Identify which cell holds the provided text, then report its (x, y) central coordinate. 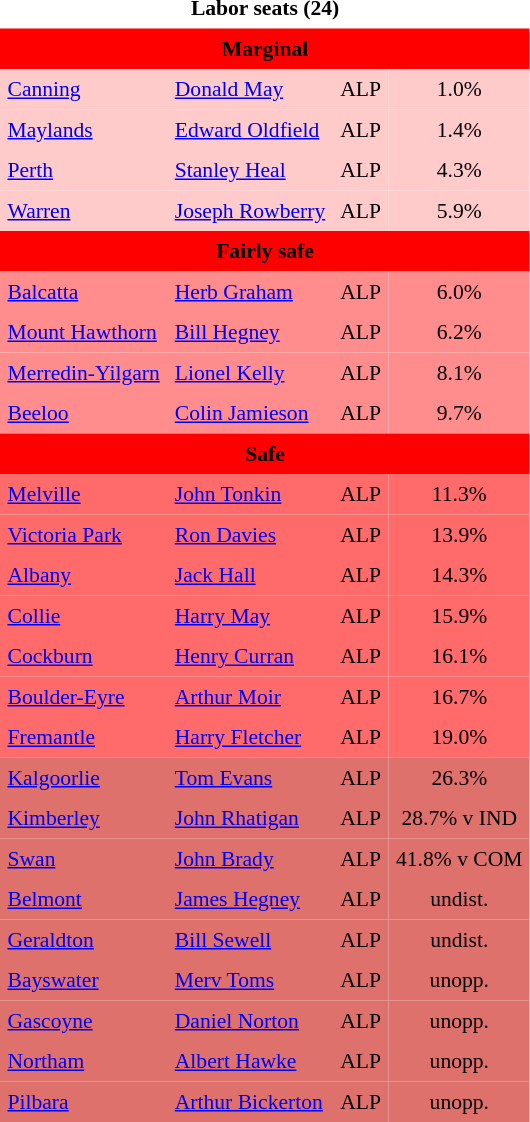
Perth (84, 170)
Kimberley (84, 818)
Marginal (265, 48)
Arthur Bickerton (250, 1101)
Donald May (250, 89)
Fremantle (84, 737)
John Rhatigan (250, 818)
Bill Hegney (250, 332)
Bayswater (84, 980)
Cockburn (84, 656)
Arthur Moir (250, 696)
Northam (84, 1061)
Victoria Park (84, 534)
Henry Curran (250, 656)
Pilbara (84, 1101)
Fairly safe (265, 251)
Stanley Heal (250, 170)
John Brady (250, 858)
Daniel Norton (250, 1020)
Herb Graham (250, 291)
Harry May (250, 615)
Colin Jamieson (250, 413)
Kalgoorlie (84, 777)
Collie (84, 615)
Mount Hawthorn (84, 332)
Swan (84, 858)
Albert Hawke (250, 1061)
Harry Fletcher (250, 737)
John Tonkin (250, 494)
Edward Oldfield (250, 129)
Jack Hall (250, 575)
Canning (84, 89)
Albany (84, 575)
Tom Evans (250, 777)
Warren (84, 210)
Gascoyne (84, 1020)
Boulder-Eyre (84, 696)
Safe (265, 453)
Merv Toms (250, 980)
Melville (84, 494)
Balcatta (84, 291)
Beeloo (84, 413)
James Hegney (250, 899)
Geraldton (84, 939)
Maylands (84, 129)
Bill Sewell (250, 939)
Merredin-Yilgarn (84, 372)
Joseph Rowberry (250, 210)
Lionel Kelly (250, 372)
Ron Davies (250, 534)
Belmont (84, 899)
